From the cell containing the given text, extract its center point as (x, y) coordinate. 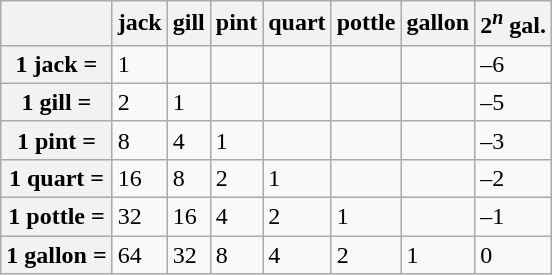
pottle (366, 24)
1 pottle = (56, 217)
–3 (514, 140)
2n gal. (514, 24)
–6 (514, 64)
gill (188, 24)
1 gallon = (56, 255)
0 (514, 255)
1 gill = (56, 102)
–2 (514, 178)
1 pint = (56, 140)
jack (140, 24)
–1 (514, 217)
–5 (514, 102)
quart (297, 24)
gallon (438, 24)
1 jack = (56, 64)
64 (140, 255)
pint (236, 24)
1 quart = (56, 178)
